Return the (X, Y) coordinate for the center point of the cell that contains the specified text.  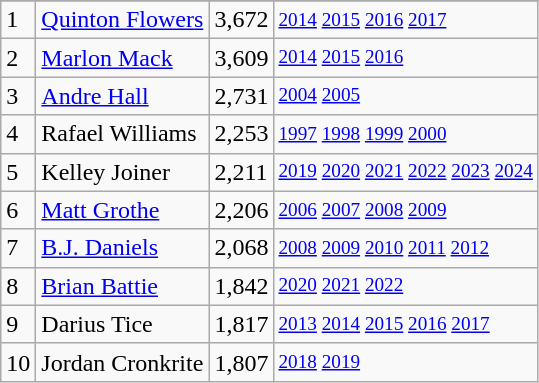
Matt Grothe (122, 210)
2004 2005 (406, 96)
9 (18, 324)
4 (18, 134)
2014 2015 2016 2017 (406, 20)
2008 2009 2010 2011 2012 (406, 248)
2014 2015 2016 (406, 58)
1997 1998 1999 2000 (406, 134)
Jordan Cronkrite (122, 362)
B.J. Daniels (122, 248)
2020 2021 2022 (406, 286)
Brian Battie (122, 286)
Kelley Joiner (122, 172)
2,211 (242, 172)
2,731 (242, 96)
1,842 (242, 286)
Marlon Mack (122, 58)
2013 2014 2015 2016 2017 (406, 324)
10 (18, 362)
7 (18, 248)
Quinton Flowers (122, 20)
3 (18, 96)
2,253 (242, 134)
6 (18, 210)
1,807 (242, 362)
3,609 (242, 58)
2006 2007 2008 2009 (406, 210)
1 (18, 20)
Darius Tice (122, 324)
2,068 (242, 248)
2018 2019 (406, 362)
Andre Hall (122, 96)
2 (18, 58)
3,672 (242, 20)
2,206 (242, 210)
2019 2020 2021 2022 2023 2024 (406, 172)
Rafael Williams (122, 134)
8 (18, 286)
1,817 (242, 324)
5 (18, 172)
